For the text-containing cell, return its midpoint in (X, Y) coordinate format. 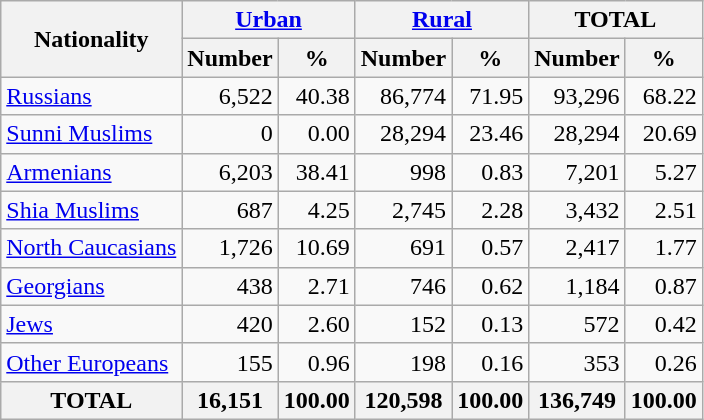
687 (230, 210)
0.16 (490, 362)
2.28 (490, 210)
5.27 (664, 172)
0.87 (664, 286)
93,296 (577, 96)
438 (230, 286)
North Caucasians (92, 248)
155 (230, 362)
691 (403, 248)
998 (403, 172)
16,151 (230, 400)
Other Europeans (92, 362)
120,598 (403, 400)
40.38 (316, 96)
152 (403, 324)
4.25 (316, 210)
136,749 (577, 400)
Jews (92, 324)
7,201 (577, 172)
Nationality (92, 39)
0.00 (316, 134)
2,417 (577, 248)
2.51 (664, 210)
1,726 (230, 248)
420 (230, 324)
198 (403, 362)
2.60 (316, 324)
38.41 (316, 172)
0.42 (664, 324)
86,774 (403, 96)
0.26 (664, 362)
0.96 (316, 362)
0 (230, 134)
0.83 (490, 172)
Armenians (92, 172)
572 (577, 324)
Shia Muslims (92, 210)
Rural (442, 20)
Georgians (92, 286)
68.22 (664, 96)
3,432 (577, 210)
71.95 (490, 96)
353 (577, 362)
Sunni Muslims (92, 134)
23.46 (490, 134)
6,203 (230, 172)
0.57 (490, 248)
10.69 (316, 248)
0.62 (490, 286)
Russians (92, 96)
6,522 (230, 96)
Urban (268, 20)
2.71 (316, 286)
1,184 (577, 286)
746 (403, 286)
1.77 (664, 248)
2,745 (403, 210)
0.13 (490, 324)
20.69 (664, 134)
